For the text-containing cell, return its midpoint in [X, Y] coordinate format. 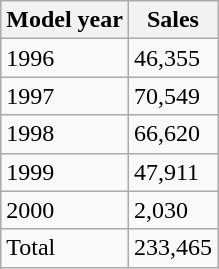
47,911 [172, 172]
Model year [65, 20]
1996 [65, 58]
46,355 [172, 58]
Sales [172, 20]
Total [65, 248]
233,465 [172, 248]
66,620 [172, 134]
70,549 [172, 96]
2,030 [172, 210]
2000 [65, 210]
1999 [65, 172]
1997 [65, 96]
1998 [65, 134]
